Search for the cell housing the specified text and yield its (x, y) center coordinate. 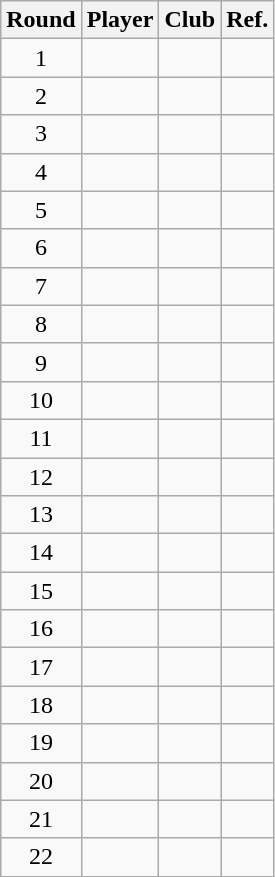
9 (41, 362)
20 (41, 781)
Ref. (248, 20)
7 (41, 286)
15 (41, 591)
22 (41, 857)
Player (120, 20)
13 (41, 515)
8 (41, 324)
4 (41, 172)
14 (41, 553)
21 (41, 819)
1 (41, 58)
12 (41, 477)
3 (41, 134)
5 (41, 210)
17 (41, 667)
2 (41, 96)
6 (41, 248)
10 (41, 400)
Club (190, 20)
11 (41, 438)
16 (41, 629)
18 (41, 705)
19 (41, 743)
Round (41, 20)
